Return (X, Y) of the center of cell containing provided text 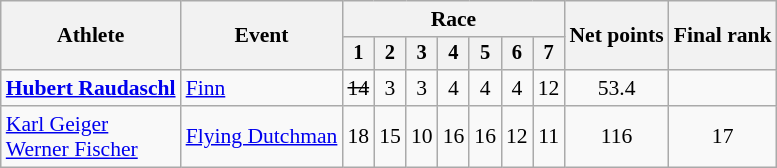
10 (422, 136)
18 (358, 136)
Hubert Raudaschl (91, 88)
116 (616, 136)
17 (723, 136)
11 (549, 136)
14 (358, 88)
Finn (262, 88)
Karl GeigerWerner Fischer (91, 136)
53.4 (616, 88)
Event (262, 36)
5 (485, 54)
Final rank (723, 36)
2 (390, 54)
6 (517, 54)
Net points (616, 36)
Athlete (91, 36)
7 (549, 54)
1 (358, 54)
Race (453, 19)
Flying Dutchman (262, 136)
15 (390, 136)
